Identify which cell holds the provided text, then report its [X, Y] central coordinate. 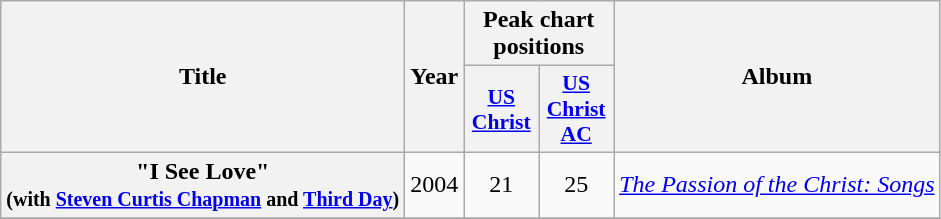
The Passion of the Christ: Songs [777, 184]
Album [777, 77]
Title [203, 77]
2004 [434, 184]
Peak chart positions [539, 34]
Year [434, 77]
25 [576, 184]
"I See Love"(with Steven Curtis Chapman and Third Day) [203, 184]
21 [502, 184]
USChrist [502, 110]
USChristAC [576, 110]
